Capture the cell that displays the provided text and extract its [X, Y] central coordinate. 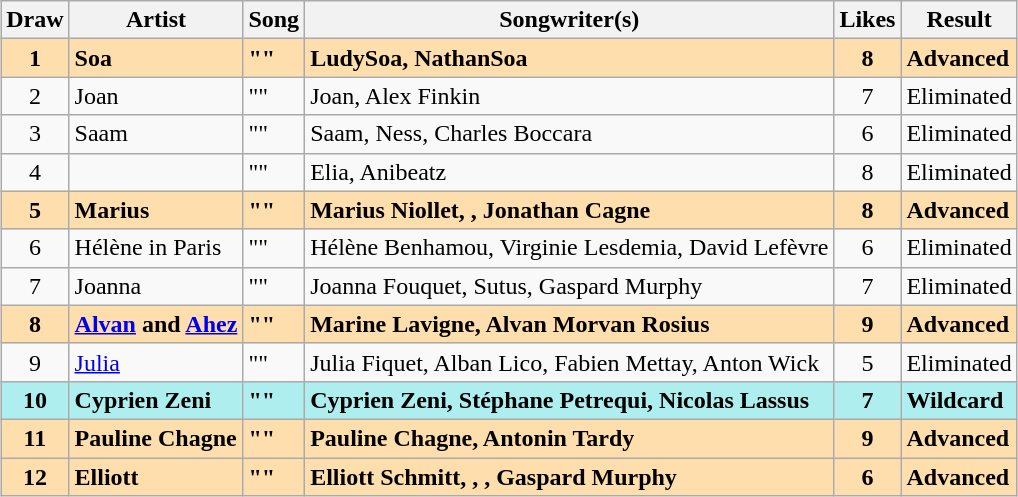
4 [35, 172]
Alvan and Ahez [156, 324]
Joan, Alex Finkin [570, 96]
Wildcard [959, 400]
Cyprien Zeni, Stéphane Petrequi, Nicolas Lassus [570, 400]
LudySoa, NathanSoa [570, 58]
Marine Lavigne, Alvan Morvan Rosius [570, 324]
Elliott Schmitt, , , Gaspard Murphy [570, 477]
Elliott [156, 477]
Saam [156, 134]
Elia, Anibeatz [570, 172]
11 [35, 438]
Pauline Chagne [156, 438]
10 [35, 400]
Artist [156, 20]
Julia [156, 362]
2 [35, 96]
Likes [868, 20]
Pauline Chagne, Antonin Tardy [570, 438]
Song [274, 20]
Cyprien Zeni [156, 400]
3 [35, 134]
Draw [35, 20]
Hélène in Paris [156, 248]
12 [35, 477]
Soa [156, 58]
Result [959, 20]
Julia Fiquet, Alban Lico, Fabien Mettay, Anton Wick [570, 362]
Joan [156, 96]
Joanna Fouquet, Sutus, Gaspard Murphy [570, 286]
Joanna [156, 286]
Saam, Ness, Charles Boccara [570, 134]
1 [35, 58]
Marius Niollet, , Jonathan Cagne [570, 210]
Hélène Benhamou, Virginie Lesdemia, David Lefèvre [570, 248]
Marius [156, 210]
Songwriter(s) [570, 20]
